Scan for the cell matching the given text and deliver its [X, Y] coordinate at center. 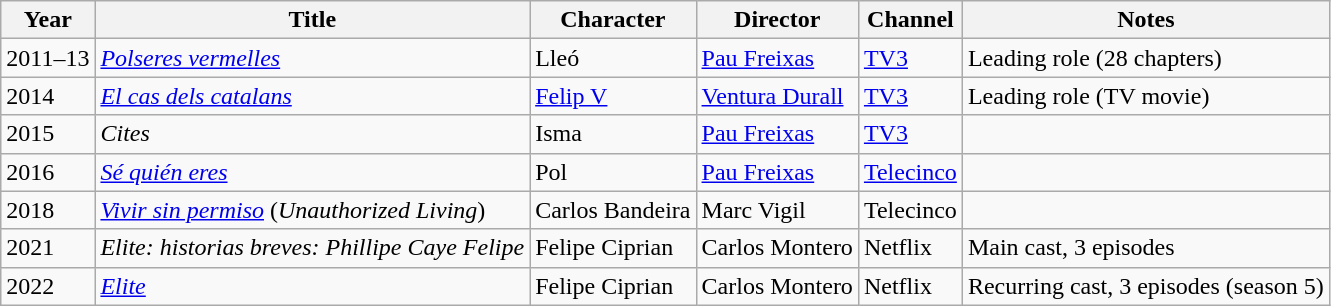
Elite: historias breves: Phillipe Caye Felipe [312, 248]
Notes [1146, 20]
Cites [312, 134]
Isma [613, 134]
Leading role (28 chapters) [1146, 58]
2016 [48, 172]
2011–13 [48, 58]
Polseres vermelles [312, 58]
Year [48, 20]
Elite [312, 286]
Main cast, 3 episodes [1146, 248]
Lleó [613, 58]
Sé quién eres [312, 172]
Recurring cast, 3 episodes (season 5) [1146, 286]
Felip V [613, 96]
2022 [48, 286]
Leading role (TV movie) [1146, 96]
2021 [48, 248]
El cas dels catalans [312, 96]
2015 [48, 134]
2018 [48, 210]
Marc Vigil [777, 210]
Character [613, 20]
Channel [910, 20]
Title [312, 20]
Pol [613, 172]
Ventura Durall [777, 96]
Vivir sin permiso (Unauthorized Living) [312, 210]
2014 [48, 96]
Director [777, 20]
Carlos Bandeira [613, 210]
